Pinpoint the cell where the given text exists, returning its (x, y) midpoint coordinate. 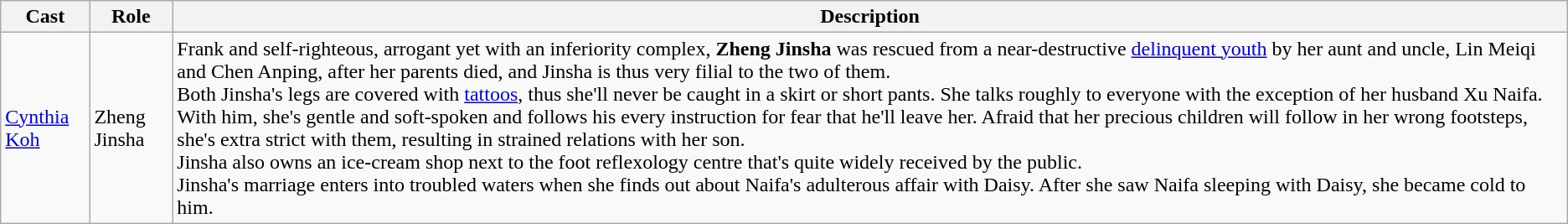
Role (131, 17)
Zheng Jinsha (131, 128)
Cast (45, 17)
Description (869, 17)
Cynthia Koh (45, 128)
